Output the (x, y) coordinate of the center of the cell containing the given text.  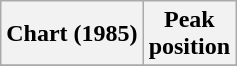
Chart (1985) (72, 34)
Peak position (189, 34)
